Pinpoint the cell where the given text exists, returning its (X, Y) midpoint coordinate. 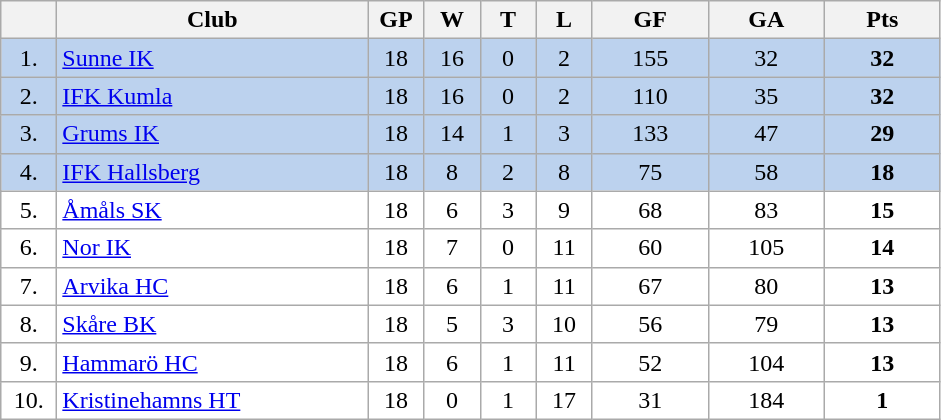
52 (650, 362)
5. (29, 210)
Sunne IK (212, 58)
35 (766, 96)
79 (766, 324)
104 (766, 362)
133 (650, 134)
47 (766, 134)
W (452, 20)
Nor IK (212, 248)
83 (766, 210)
8. (29, 324)
60 (650, 248)
9. (29, 362)
7. (29, 286)
58 (766, 172)
GF (650, 20)
31 (650, 400)
75 (650, 172)
T (508, 20)
68 (650, 210)
GP (396, 20)
IFK Kumla (212, 96)
6. (29, 248)
3. (29, 134)
2. (29, 96)
9 (564, 210)
67 (650, 286)
155 (650, 58)
29 (882, 134)
10 (564, 324)
10. (29, 400)
80 (766, 286)
1. (29, 58)
15 (882, 210)
Hammarö HC (212, 362)
184 (766, 400)
Skåre BK (212, 324)
GA (766, 20)
56 (650, 324)
105 (766, 248)
IFK Hallsberg (212, 172)
4. (29, 172)
L (564, 20)
Kristinehamns HT (212, 400)
17 (564, 400)
7 (452, 248)
Arvika HC (212, 286)
5 (452, 324)
110 (650, 96)
Pts (882, 20)
Grums IK (212, 134)
Club (212, 20)
Åmåls SK (212, 210)
